Extract the [x, y] coordinate from the center of the cell holding the provided text.  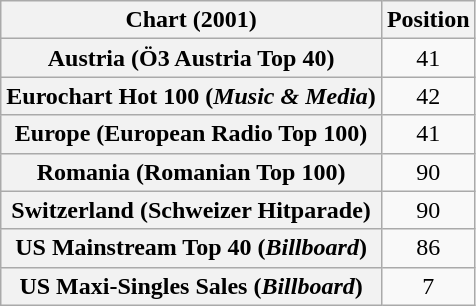
7 [428, 286]
Eurochart Hot 100 (Music & Media) [192, 96]
42 [428, 96]
Switzerland (Schweizer Hitparade) [192, 210]
US Mainstream Top 40 (Billboard) [192, 248]
Romania (Romanian Top 100) [192, 172]
Austria (Ö3 Austria Top 40) [192, 58]
Europe (European Radio Top 100) [192, 134]
Chart (2001) [192, 20]
US Maxi-Singles Sales (Billboard) [192, 286]
86 [428, 248]
Position [428, 20]
